Search for the cell housing the specified text and yield its (X, Y) center coordinate. 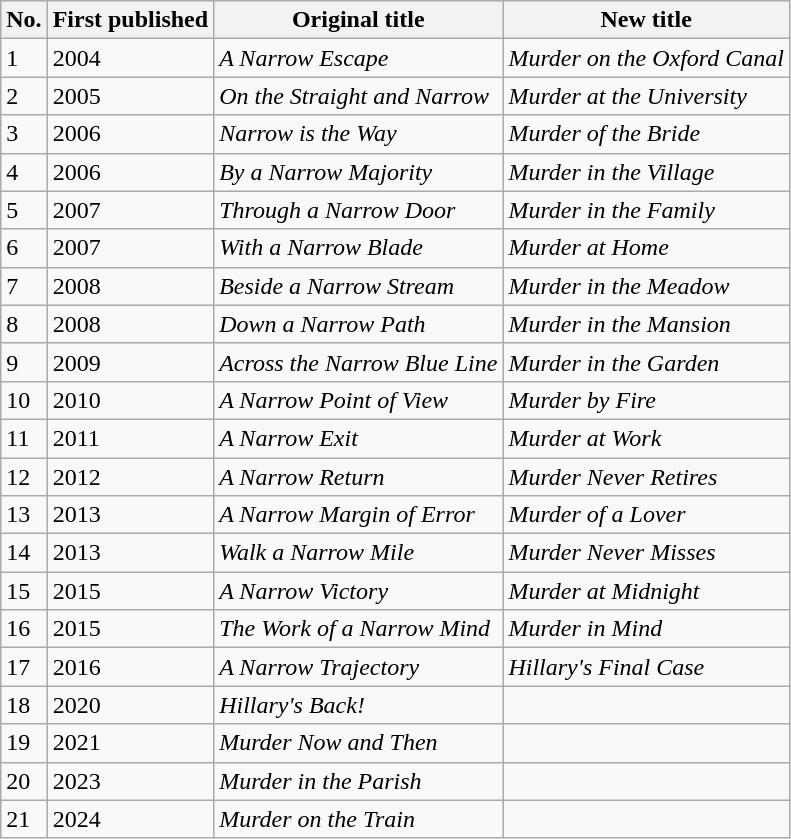
Walk a Narrow Mile (358, 553)
Murder on the Oxford Canal (646, 58)
The Work of a Narrow Mind (358, 629)
Murder in the Village (646, 172)
A Narrow Point of View (358, 400)
Murder at the University (646, 96)
Narrow is the Way (358, 134)
A Narrow Return (358, 477)
1 (24, 58)
Murder in the Family (646, 210)
Murder at Home (646, 248)
2021 (130, 743)
Murder by Fire (646, 400)
2 (24, 96)
Murder on the Train (358, 819)
5 (24, 210)
7 (24, 286)
A Narrow Margin of Error (358, 515)
Murder in the Parish (358, 781)
Down a Narrow Path (358, 324)
New title (646, 20)
Murder at Work (646, 438)
No. (24, 20)
9 (24, 362)
17 (24, 667)
A Narrow Victory (358, 591)
A Narrow Trajectory (358, 667)
Hillary's Final Case (646, 667)
13 (24, 515)
12 (24, 477)
2005 (130, 96)
21 (24, 819)
4 (24, 172)
10 (24, 400)
11 (24, 438)
2016 (130, 667)
On the Straight and Narrow (358, 96)
15 (24, 591)
Murder Now and Then (358, 743)
Murder Never Retires (646, 477)
2024 (130, 819)
A Narrow Escape (358, 58)
With a Narrow Blade (358, 248)
Through a Narrow Door (358, 210)
19 (24, 743)
6 (24, 248)
18 (24, 705)
Murder in the Mansion (646, 324)
Original title (358, 20)
2010 (130, 400)
Murder in Mind (646, 629)
Across the Narrow Blue Line (358, 362)
By a Narrow Majority (358, 172)
14 (24, 553)
Murder Never Misses (646, 553)
16 (24, 629)
A Narrow Exit (358, 438)
2020 (130, 705)
2011 (130, 438)
Murder in the Meadow (646, 286)
3 (24, 134)
Murder at Midnight (646, 591)
2012 (130, 477)
2009 (130, 362)
20 (24, 781)
8 (24, 324)
2023 (130, 781)
Murder of a Lover (646, 515)
Hillary's Back! (358, 705)
First published (130, 20)
Murder of the Bride (646, 134)
2004 (130, 58)
Beside a Narrow Stream (358, 286)
Murder in the Garden (646, 362)
